Scan for the cell matching the given text and deliver its [X, Y] coordinate at center. 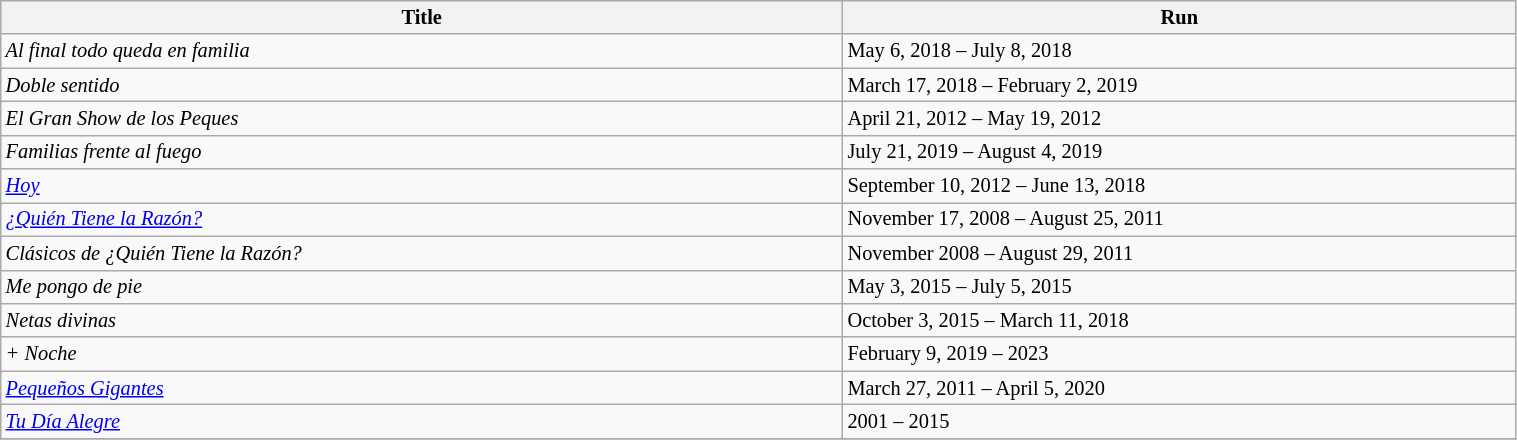
Title [422, 17]
September 10, 2012 – June 13, 2018 [1180, 186]
Tu Día Alegre [422, 421]
Pequeños Gigantes [422, 388]
May 6, 2018 – July 8, 2018 [1180, 51]
Me pongo de pie [422, 287]
July 21, 2019 – August 4, 2019 [1180, 152]
November 2008 – August 29, 2011 [1180, 253]
Doble sentido [422, 85]
Hoy [422, 186]
February 9, 2019 – 2023 [1180, 354]
Clásicos de ¿Quién Tiene la Razón? [422, 253]
May 3, 2015 – July 5, 2015 [1180, 287]
Al final todo queda en familia [422, 51]
April 21, 2012 – May 19, 2012 [1180, 118]
October 3, 2015 – March 11, 2018 [1180, 320]
2001 – 2015 [1180, 421]
Run [1180, 17]
March 27, 2011 – April 5, 2020 [1180, 388]
¿Quién Tiene la Razón? [422, 219]
+ Noche [422, 354]
El Gran Show de los Peques [422, 118]
March 17, 2018 – February 2, 2019 [1180, 85]
Netas divinas [422, 320]
November 17, 2008 – August 25, 2011 [1180, 219]
Familias frente al fuego [422, 152]
